Provide the [X, Y] coordinate of the cell's center where the given text is located.  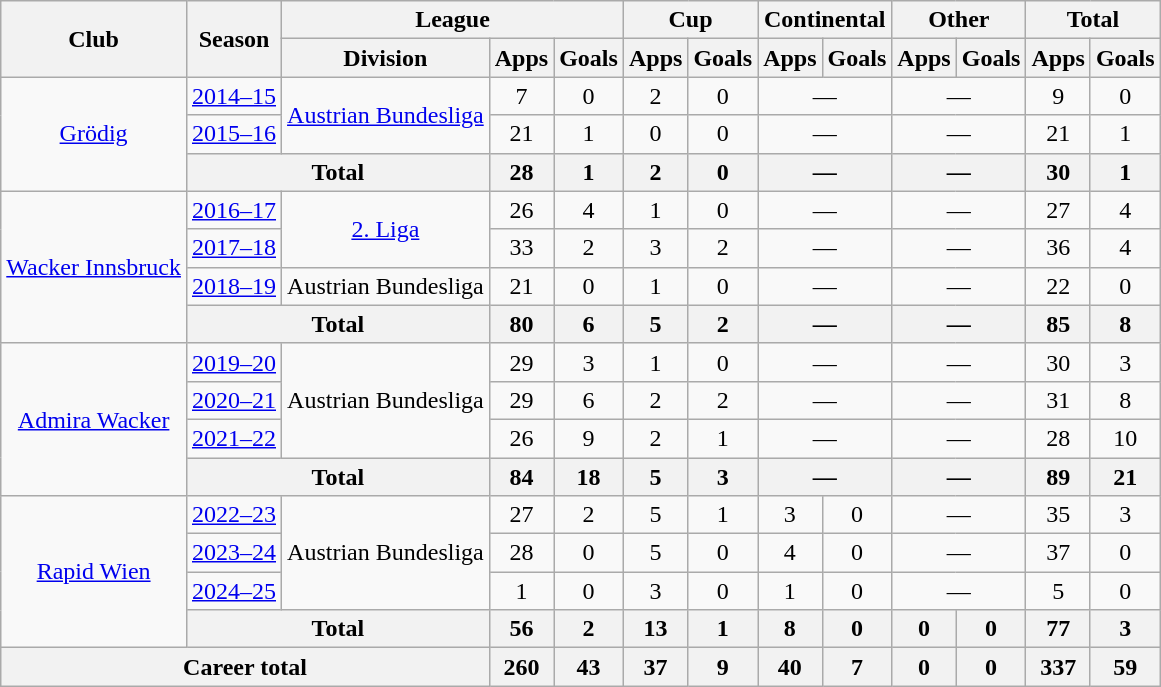
2022–23 [234, 515]
84 [521, 477]
2015–16 [234, 134]
Continental [825, 20]
89 [1058, 477]
2014–15 [234, 96]
2016–17 [234, 210]
2024–25 [234, 591]
36 [1058, 248]
85 [1058, 324]
59 [1125, 667]
Club [94, 39]
Other [959, 20]
10 [1125, 438]
2021–22 [234, 438]
2019–20 [234, 362]
2. Liga [386, 229]
43 [589, 667]
2018–19 [234, 286]
13 [655, 629]
18 [589, 477]
337 [1058, 667]
Admira Wacker [94, 419]
Wacker Innsbruck [94, 267]
22 [1058, 286]
40 [790, 667]
Rapid Wien [94, 572]
80 [521, 324]
2017–18 [234, 248]
Cup [690, 20]
2023–24 [234, 553]
56 [521, 629]
Career total [245, 667]
77 [1058, 629]
2020–21 [234, 400]
260 [521, 667]
35 [1058, 515]
31 [1058, 400]
Grödig [94, 134]
League [453, 20]
Season [234, 39]
33 [521, 248]
Division [386, 58]
